Determine the [x, y] coordinate at the center of the cell enclosing the given text.  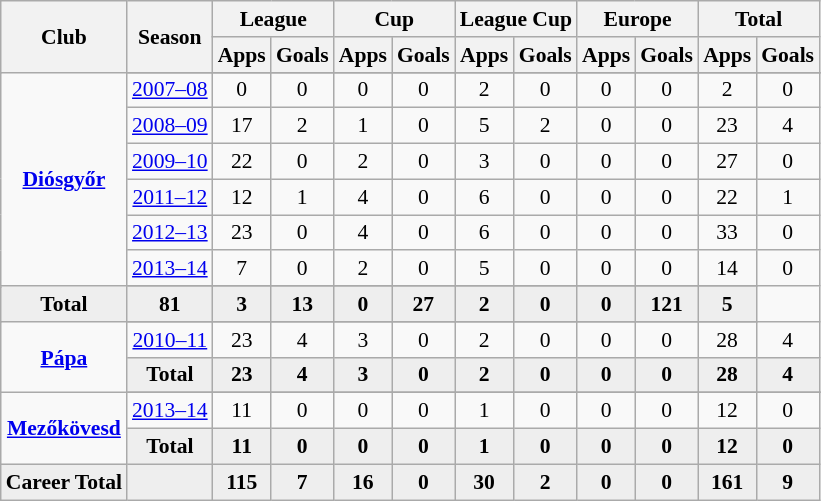
16 [363, 482]
2010–11 [170, 340]
121 [666, 304]
Diósgyőr [64, 179]
33 [727, 233]
Pápa [64, 358]
League [274, 19]
17 [242, 126]
League Cup [516, 19]
13 [302, 304]
115 [242, 482]
161 [727, 482]
Mezőkövesd [64, 428]
2007–08 [170, 90]
9 [788, 482]
Club [64, 36]
81 [170, 304]
30 [484, 482]
2012–13 [170, 233]
2008–09 [170, 126]
Cup [394, 19]
Career Total [64, 482]
Season [170, 36]
Europe [638, 19]
2011–12 [170, 197]
14 [727, 269]
2009–10 [170, 162]
